For the text-containing cell, return its midpoint in (X, Y) coordinate format. 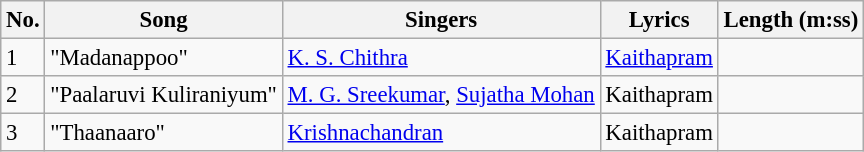
Krishnachandran (441, 133)
Song (164, 20)
1 (23, 58)
M. G. Sreekumar, Sujatha Mohan (441, 95)
Singers (441, 20)
"Thaanaaro" (164, 133)
2 (23, 95)
Lyrics (659, 20)
No. (23, 20)
"Paalaruvi Kuliraniyum" (164, 95)
Length (m:ss) (790, 20)
K. S. Chithra (441, 58)
"Madanappoo" (164, 58)
3 (23, 133)
